Find where the given text appears and provide that cell's center as (x, y) coordinate. 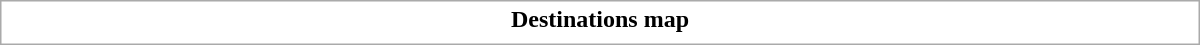
Destinations map (600, 19)
